Extract the (X, Y) coordinate from the center of the cell holding the provided text.  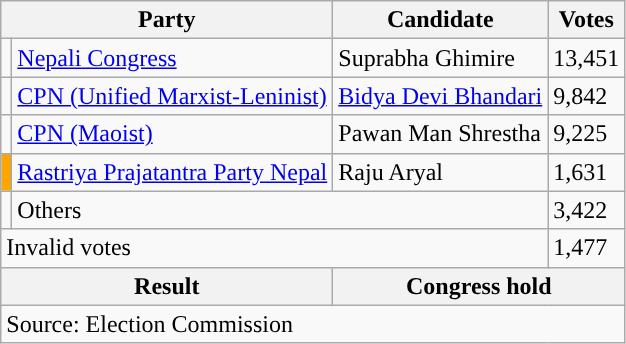
Candidate (440, 20)
Votes (586, 20)
1,477 (586, 248)
CPN (Maoist) (172, 134)
Source: Election Commission (313, 324)
Bidya Devi Bhandari (440, 96)
Nepali Congress (172, 58)
CPN (Unified Marxist-Leninist) (172, 96)
1,631 (586, 172)
Rastriya Prajatantra Party Nepal (172, 172)
3,422 (586, 210)
Congress hold (479, 286)
Result (167, 286)
9,225 (586, 134)
13,451 (586, 58)
Others (280, 210)
Party (167, 20)
Raju Aryal (440, 172)
Invalid votes (274, 248)
Pawan Man Shrestha (440, 134)
9,842 (586, 96)
Suprabha Ghimire (440, 58)
